Search for the cell housing the specified text and yield its [x, y] center coordinate. 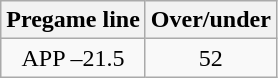
52 [210, 58]
Over/under [210, 20]
APP –21.5 [74, 58]
Pregame line [74, 20]
